Pinpoint the cell where the given text exists, returning its (X, Y) midpoint coordinate. 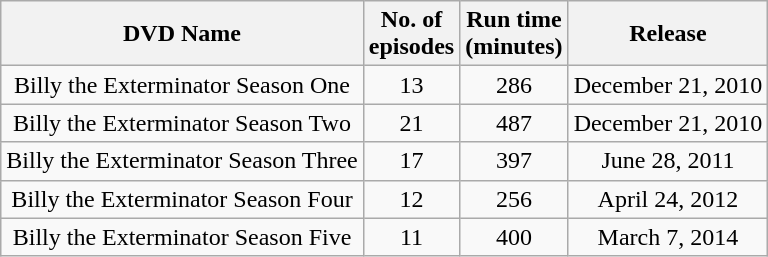
No. ofepisodes (411, 34)
Billy the Exterminator Season Five (182, 237)
12 (411, 199)
June 28, 2011 (668, 161)
286 (514, 85)
256 (514, 199)
487 (514, 123)
21 (411, 123)
397 (514, 161)
March 7, 2014 (668, 237)
April 24, 2012 (668, 199)
17 (411, 161)
Billy the Exterminator Season Three (182, 161)
Billy the Exterminator Season One (182, 85)
400 (514, 237)
Release (668, 34)
Run time(minutes) (514, 34)
Billy the Exterminator Season Two (182, 123)
Billy the Exterminator Season Four (182, 199)
11 (411, 237)
DVD Name (182, 34)
13 (411, 85)
